Locate the cell with the specified text and output its (X, Y) center coordinate. 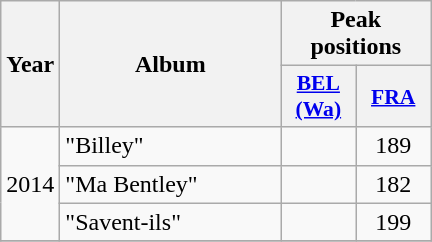
Album (170, 64)
FRA (394, 96)
Year (30, 64)
2014 (30, 184)
"Ma Bentley" (170, 184)
182 (394, 184)
Peak positions (356, 34)
"Billey" (170, 146)
189 (394, 146)
199 (394, 222)
BEL (Wa) (318, 96)
"Savent-ils" (170, 222)
